Identify which cell holds the provided text, then report its [x, y] central coordinate. 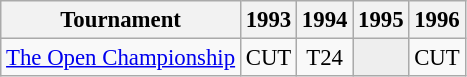
The Open Championship [121, 58]
1995 [381, 20]
1996 [437, 20]
1994 [325, 20]
T24 [325, 58]
Tournament [121, 20]
1993 [268, 20]
